Identify which cell holds the provided text, then report its [x, y] central coordinate. 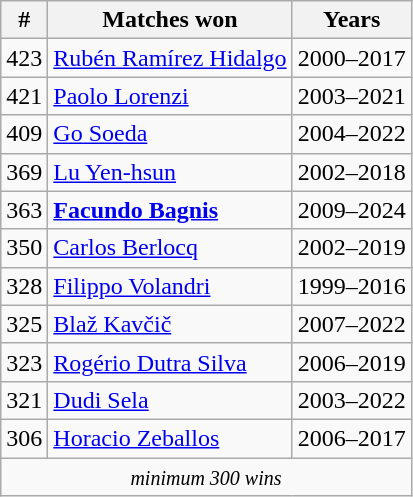
2004–2022 [352, 134]
2002–2018 [352, 172]
Filippo Volandri [170, 286]
2002–2019 [352, 248]
1999–2016 [352, 286]
323 [24, 362]
Go Soeda [170, 134]
Rubén Ramírez Hidalgo [170, 58]
Paolo Lorenzi [170, 96]
Blaž Kavčič [170, 324]
2006–2017 [352, 438]
minimum 300 wins [206, 477]
# [24, 20]
2006–2019 [352, 362]
306 [24, 438]
2000–2017 [352, 58]
2007–2022 [352, 324]
Years [352, 20]
2009–2024 [352, 210]
421 [24, 96]
350 [24, 248]
Matches won [170, 20]
321 [24, 400]
363 [24, 210]
Dudi Sela [170, 400]
Facundo Bagnis [170, 210]
409 [24, 134]
Lu Yen-hsun [170, 172]
Rogério Dutra Silva [170, 362]
2003–2022 [352, 400]
328 [24, 286]
369 [24, 172]
423 [24, 58]
Horacio Zeballos [170, 438]
Carlos Berlocq [170, 248]
2003–2021 [352, 96]
325 [24, 324]
